Search for the cell housing the specified text and yield its [x, y] center coordinate. 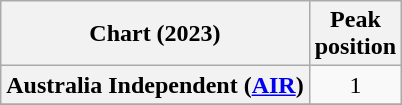
Australia Independent (AIR) [155, 85]
Peakposition [355, 34]
Chart (2023) [155, 34]
1 [355, 85]
